Extract the [X, Y] coordinate from the center of the cell holding the provided text.  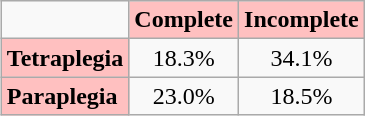
34.1% [302, 58]
Complete [184, 20]
Paraplegia [65, 96]
23.0% [184, 96]
Incomplete [302, 20]
Tetraplegia [65, 58]
18.5% [302, 96]
18.3% [184, 58]
